Determine the (x, y) coordinate at the center of the cell enclosing the given text.  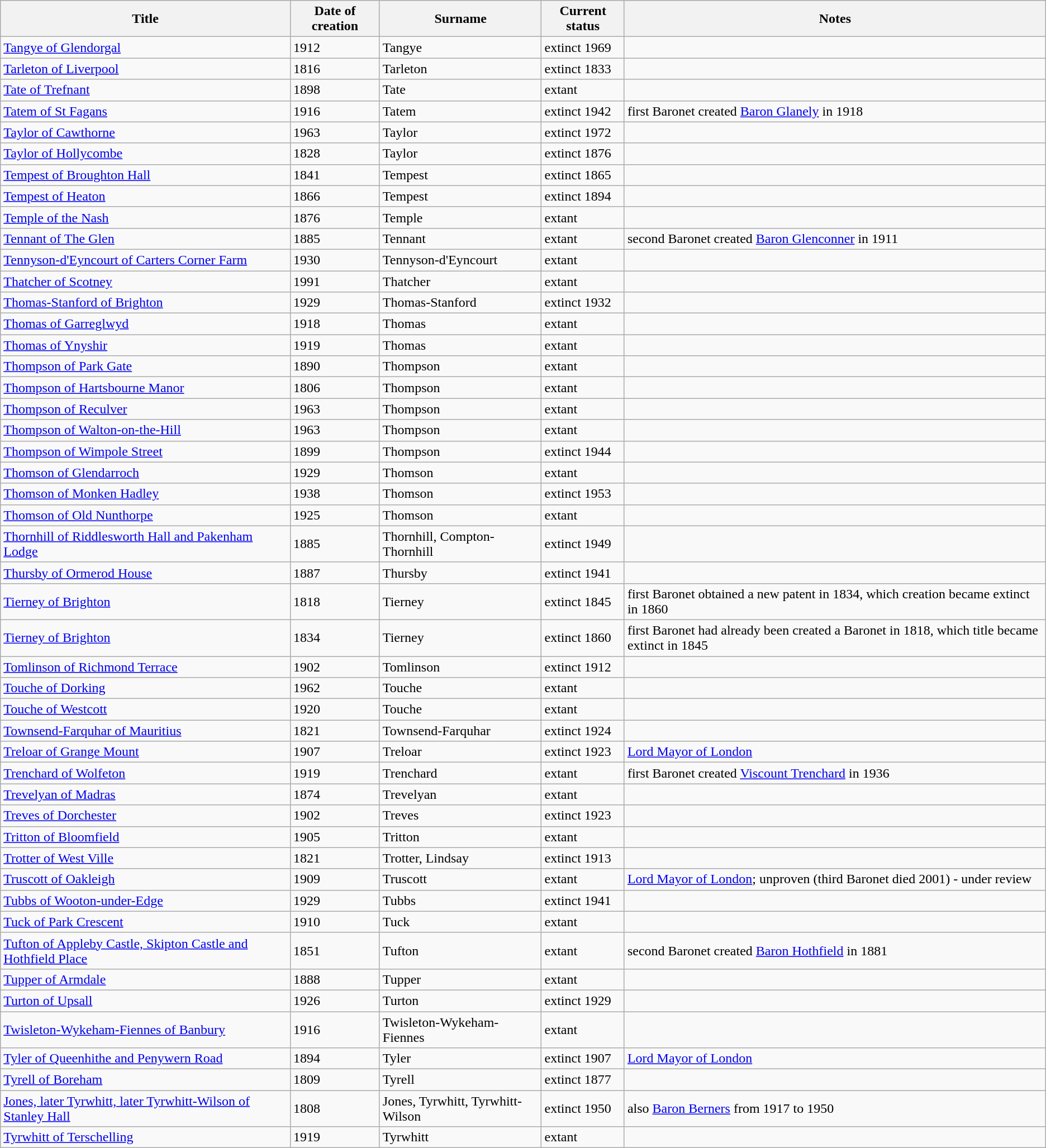
1851 (335, 951)
1894 (335, 1059)
1925 (335, 515)
Thursby (460, 573)
1890 (335, 366)
Tate (460, 90)
1926 (335, 1001)
Trotter of West Ville (145, 858)
Tritton of Bloomfield (145, 837)
1888 (335, 979)
Treves of Dorchester (145, 816)
extinct 1944 (583, 451)
Notes (835, 19)
1938 (335, 494)
extinct 1845 (583, 601)
extinct 1912 (583, 666)
1816 (335, 69)
1918 (335, 324)
extinct 1949 (583, 544)
Tyrell of Boreham (145, 1080)
1909 (335, 879)
Tarleton (460, 69)
Tarleton of Liverpool (145, 69)
Tufton (460, 951)
1876 (335, 217)
Thornhill of Riddlesworth Hall and Pakenham Lodge (145, 544)
Treloar of Grange Mount (145, 752)
Truscott of Oakleigh (145, 879)
Tuck (460, 922)
Trenchard of Wolfeton (145, 773)
Treloar (460, 752)
Date of creation (335, 19)
extinct 1913 (583, 858)
extinct 1972 (583, 132)
Thomas-Stanford (460, 303)
Tangye of Glendorgal (145, 47)
extinct 1876 (583, 154)
Twisleton-Wykeham-Fiennes (460, 1029)
extinct 1929 (583, 1001)
Temple (460, 217)
Thatcher (460, 281)
extinct 1833 (583, 69)
1834 (335, 638)
Jones, Tyrwhitt, Tyrwhitt-Wilson (460, 1108)
Jones, later Tyrwhitt, later Tyrwhitt-Wilson of Stanley Hall (145, 1108)
Tatem (460, 111)
Thompson of Reculver (145, 409)
Trenchard (460, 773)
1907 (335, 752)
Tate of Trefnant (145, 90)
1887 (335, 573)
1874 (335, 794)
Tubbs of Wooton-under-Edge (145, 901)
extinct 1953 (583, 494)
Turton (460, 1001)
Tyrwhitt (460, 1137)
extinct 1860 (583, 638)
second Baronet created Baron Glenconner in 1911 (835, 239)
Tennant (460, 239)
1828 (335, 154)
1866 (335, 196)
Tritton (460, 837)
Turton of Upsall (145, 1001)
Thomson of Glendarroch (145, 473)
Thomas of Ynyshir (145, 345)
extinct 1950 (583, 1108)
Tuck of Park Crescent (145, 922)
Tupper (460, 979)
first Baronet had already been created a Baronet in 1818, which title became extinct in 1845 (835, 638)
1841 (335, 175)
Trotter, Lindsay (460, 858)
Townsend-Farquhar of Mauritius (145, 731)
Tomlinson of Richmond Terrace (145, 666)
first Baronet obtained a new patent in 1834, which creation became extinct in 1860 (835, 601)
Tubbs (460, 901)
Twisleton-Wykeham-Fiennes of Banbury (145, 1029)
first Baronet created Viscount Trenchard in 1936 (835, 773)
Touche of Westcott (145, 709)
Thomas of Garreglwyd (145, 324)
1818 (335, 601)
Taylor of Cawthorne (145, 132)
extinct 1907 (583, 1059)
Tyrell (460, 1080)
1912 (335, 47)
first Baronet created Baron Glanely in 1918 (835, 111)
Title (145, 19)
Thomson of Old Nunthorpe (145, 515)
Truscott (460, 879)
1809 (335, 1080)
Townsend-Farquhar (460, 731)
1991 (335, 281)
Tennant of The Glen (145, 239)
Treves (460, 816)
Thompson of Wimpole Street (145, 451)
Tempest of Heaton (145, 196)
Touche of Dorking (145, 688)
second Baronet created Baron Hothfield in 1881 (835, 951)
Thomson of Monken Hadley (145, 494)
Trevelyan (460, 794)
Trevelyan of Madras (145, 794)
Tangye (460, 47)
1910 (335, 922)
1962 (335, 688)
Thompson of Walton-on-the-Hill (145, 430)
extinct 1877 (583, 1080)
Thatcher of Scotney (145, 281)
1905 (335, 837)
1898 (335, 90)
extinct 1894 (583, 196)
Tomlinson (460, 666)
Temple of the Nash (145, 217)
also Baron Berners from 1917 to 1950 (835, 1108)
Tyler (460, 1059)
extinct 1932 (583, 303)
extinct 1942 (583, 111)
Tufton of Appleby Castle, Skipton Castle and Hothfield Place (145, 951)
Thornhill, Compton-Thornhill (460, 544)
extinct 1924 (583, 731)
1808 (335, 1108)
1930 (335, 260)
Lord Mayor of London; unproven (third Baronet died 2001) - under review (835, 879)
Tempest of Broughton Hall (145, 175)
1806 (335, 388)
Current status (583, 19)
Tyrwhitt of Terschelling (145, 1137)
Thompson of Hartsbourne Manor (145, 388)
extinct 1969 (583, 47)
Tupper of Armdale (145, 979)
Surname (460, 19)
Tyler of Queenhithe and Penywern Road (145, 1059)
Tennyson-d'Eyncourt of Carters Corner Farm (145, 260)
Tatem of St Fagans (145, 111)
extinct 1865 (583, 175)
Tennyson-d'Eyncourt (460, 260)
1920 (335, 709)
Thursby of Ormerod House (145, 573)
Taylor of Hollycombe (145, 154)
Thompson of Park Gate (145, 366)
1899 (335, 451)
Thomas-Stanford of Brighton (145, 303)
